Scan for the cell matching the given text and deliver its [X, Y] coordinate at center. 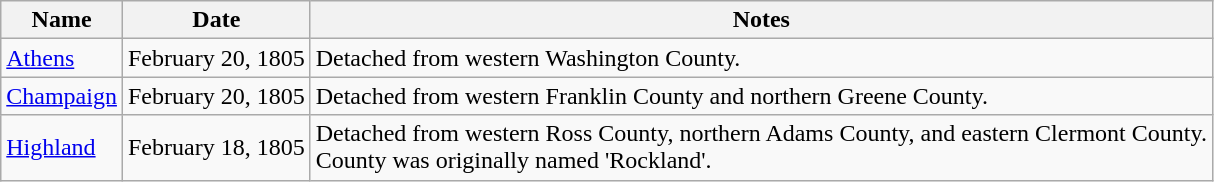
February 18, 1805 [216, 148]
Name [62, 20]
Detached from western Washington County. [761, 58]
Detached from western Franklin County and northern Greene County. [761, 96]
Notes [761, 20]
Highland [62, 148]
Champaign [62, 96]
Athens [62, 58]
Date [216, 20]
Detached from western Ross County, northern Adams County, and eastern Clermont County.County was originally named 'Rockland'. [761, 148]
